Scan for the cell matching the given text and deliver its [X, Y] coordinate at center. 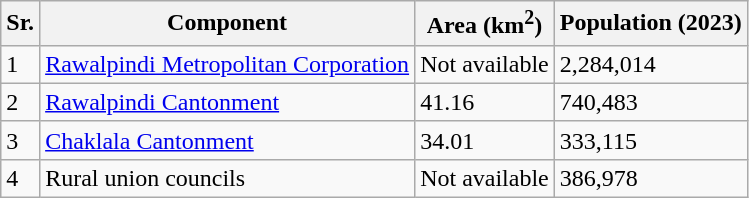
3 [20, 140]
Rawalpindi Cantonment [228, 102]
2,284,014 [650, 64]
Sr. [20, 24]
386,978 [650, 178]
Chaklala Cantonment [228, 140]
41.16 [485, 102]
Area (km2) [485, 24]
4 [20, 178]
740,483 [650, 102]
Rawalpindi Metropolitan Corporation [228, 64]
Component [228, 24]
Rural union councils [228, 178]
333,115 [650, 140]
Population (2023) [650, 24]
34.01 [485, 140]
2 [20, 102]
1 [20, 64]
